Detect which cell encompasses the target text, then output its (x, y) center coordinate. 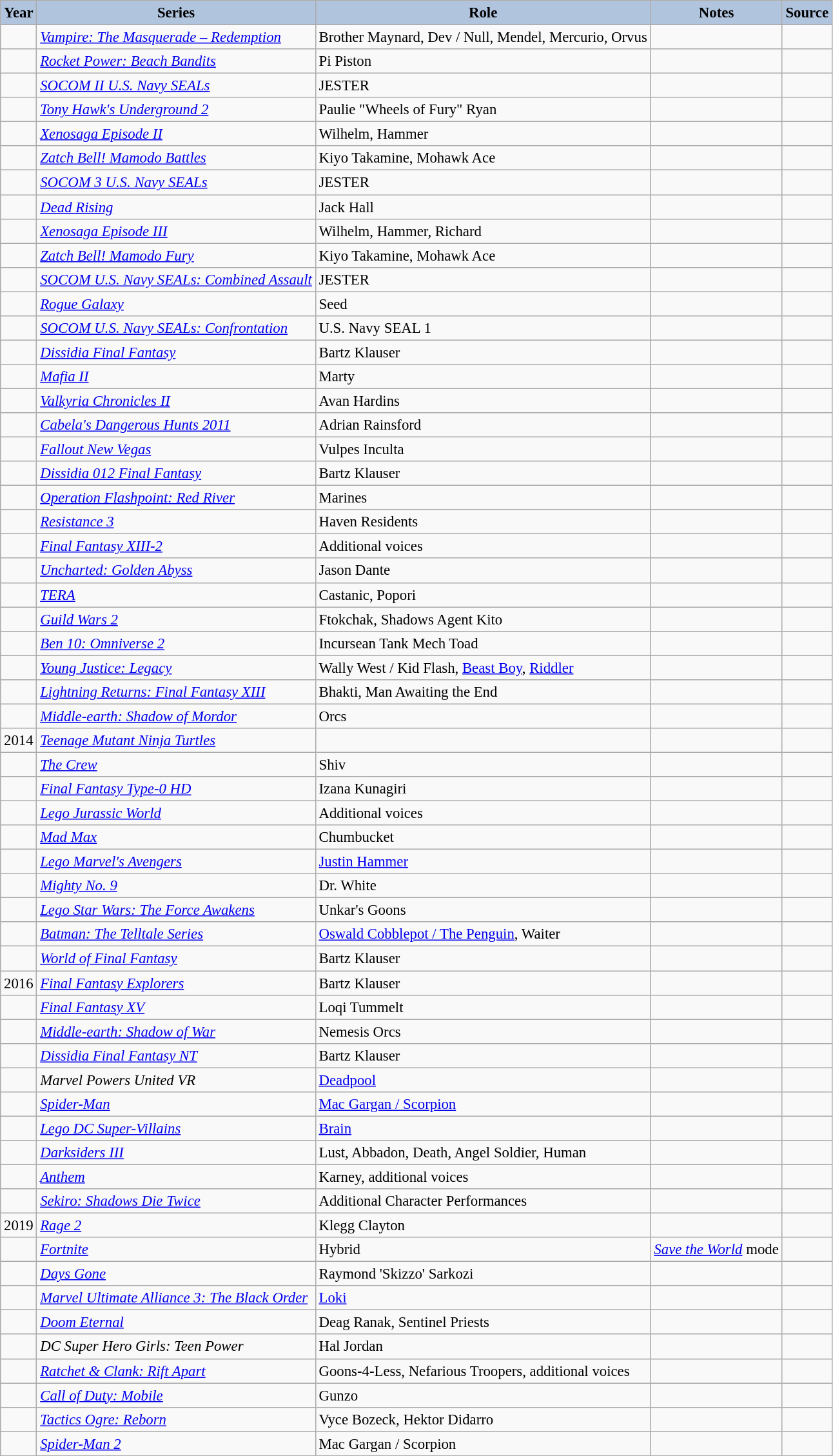
Marvel Ultimate Alliance 3: The Black Order (176, 1298)
Additional Character Performances (483, 1201)
Save the World mode (716, 1250)
Call of Duty: Mobile (176, 1395)
Final Fantasy XIII-2 (176, 546)
2016 (19, 983)
SOCOM 3 U.S. Navy SEALs (176, 183)
Brother Maynard, Dev / Null, Mendel, Mercurio, Orvus (483, 37)
Source (807, 13)
Series (176, 13)
Justin Hammer (483, 862)
Anthem (176, 1177)
Role (483, 13)
SOCOM II U.S. Navy SEALs (176, 86)
DC Super Hero Girls: Teen Power (176, 1347)
SOCOM U.S. Navy SEALs: Confrontation (176, 328)
Marty (483, 377)
The Crew (176, 764)
Wilhelm, Hammer (483, 134)
Notes (716, 13)
Castanic, Popori (483, 595)
Brain (483, 1128)
Karney, additional voices (483, 1177)
Guild Wars 2 (176, 619)
Final Fantasy Type-0 HD (176, 789)
Mighty No. 9 (176, 886)
Goons-4-Less, Nefarious Troopers, additional voices (483, 1371)
TERA (176, 595)
Middle-earth: Shadow of War (176, 1032)
Chumbucket (483, 837)
SOCOM U.S. Navy SEALs: Combined Assault (176, 279)
Final Fantasy XV (176, 1007)
Seed (483, 304)
Lego Jurassic World (176, 813)
Rocket Power: Beach Bandits (176, 61)
Spider-Man (176, 1104)
Lightning Returns: Final Fantasy XIII (176, 692)
Hybrid (483, 1250)
World of Final Fantasy (176, 959)
Dissidia 012 Final Fantasy (176, 474)
Wilhelm, Hammer, Richard (483, 231)
Paulie "Wheels of Fury" Ryan (483, 110)
Adrian Rainsford (483, 425)
2014 (19, 741)
Vyce Bozeck, Hektor Didarro (483, 1419)
Teenage Mutant Ninja Turtles (176, 741)
Lego Marvel's Avengers (176, 862)
Pi Piston (483, 61)
Izana Kunagiri (483, 789)
Hal Jordan (483, 1347)
Ratchet & Clank: Rift Apart (176, 1371)
Orcs (483, 716)
Young Justice: Legacy (176, 668)
Sekiro: Shadows Die Twice (176, 1201)
Year (19, 13)
Doom Eternal (176, 1322)
Jason Dante (483, 571)
Final Fantasy Explorers (176, 983)
Loqi Tummelt (483, 1007)
Middle-earth: Shadow of Mordor (176, 716)
Bhakti, Man Awaiting the End (483, 692)
Vulpes Inculta (483, 450)
Dissidia Final Fantasy (176, 352)
Mafia II (176, 377)
Gunzo (483, 1395)
Batman: The Telltale Series (176, 935)
Loki (483, 1298)
Dead Rising (176, 207)
Raymond 'Skizzo' Sarkozi (483, 1274)
Rage 2 (176, 1226)
Ftokchak, Shadows Agent Kito (483, 619)
Lust, Abbadon, Death, Angel Soldier, Human (483, 1153)
Nemesis Orcs (483, 1032)
Deadpool (483, 1080)
Vampire: The Masquerade – Redemption (176, 37)
Xenosaga Episode III (176, 231)
Jack Hall (483, 207)
Spider-Man 2 (176, 1444)
Days Gone (176, 1274)
Dr. White (483, 886)
Resistance 3 (176, 522)
Tony Hawk's Underground 2 (176, 110)
Zatch Bell! Mamodo Fury (176, 255)
Tactics Ogre: Reborn (176, 1419)
Shiv (483, 764)
Lego DC Super-Villains (176, 1128)
Wally West / Kid Flash, Beast Boy, Riddler (483, 668)
Unkar's Goons (483, 910)
Incursean Tank Mech Toad (483, 643)
Ben 10: Omniverse 2 (176, 643)
Fallout New Vegas (176, 450)
Deag Ranak, Sentinel Priests (483, 1322)
Mad Max (176, 837)
Marines (483, 498)
Darksiders III (176, 1153)
Fortnite (176, 1250)
Operation Flashpoint: Red River (176, 498)
Dissidia Final Fantasy NT (176, 1055)
U.S. Navy SEAL 1 (483, 328)
2019 (19, 1226)
Lego Star Wars: The Force Awakens (176, 910)
Avan Hardins (483, 401)
Valkyria Chronicles II (176, 401)
Uncharted: Golden Abyss (176, 571)
Oswald Cobblepot / The Penguin, Waiter (483, 935)
Xenosaga Episode II (176, 134)
Rogue Galaxy (176, 304)
Cabela's Dangerous Hunts 2011 (176, 425)
Haven Residents (483, 522)
Marvel Powers United VR (176, 1080)
Klegg Clayton (483, 1226)
Zatch Bell! Mamodo Battles (176, 158)
